Pinpoint the cell where the given text exists, returning its [X, Y] midpoint coordinate. 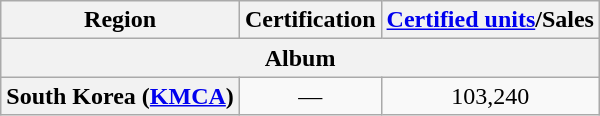
Region [120, 20]
Album [300, 58]
— [310, 96]
Certified units/Sales [490, 20]
South Korea (KMCA) [120, 96]
Certification [310, 20]
103,240 [490, 96]
